Determine the [X, Y] coordinate at the center of the cell enclosing the given text.  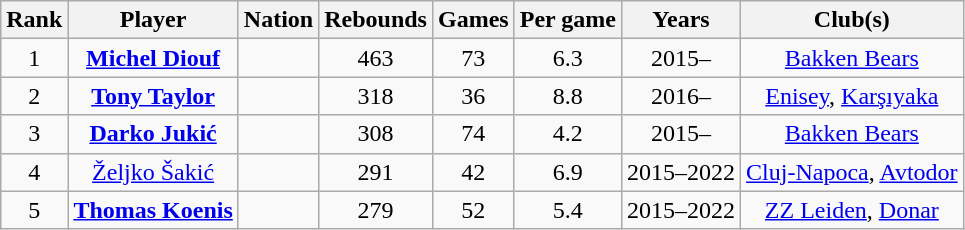
74 [473, 134]
2016– [680, 96]
308 [376, 134]
Darko Jukić [153, 134]
8.8 [568, 96]
Games [473, 20]
6.3 [568, 58]
Cluj-Napoca, Avtodor [852, 172]
5 [34, 210]
5.4 [568, 210]
4 [34, 172]
463 [376, 58]
Player [153, 20]
Nation [278, 20]
52 [473, 210]
279 [376, 210]
Željko Šakić [153, 172]
Thomas Koenis [153, 210]
ZZ Leiden, Donar [852, 210]
Michel Diouf [153, 58]
Rank [34, 20]
Per game [568, 20]
2 [34, 96]
Rebounds [376, 20]
318 [376, 96]
Tony Taylor [153, 96]
6.9 [568, 172]
73 [473, 58]
291 [376, 172]
4.2 [568, 134]
Club(s) [852, 20]
42 [473, 172]
Enisey, Karşıyaka [852, 96]
Years [680, 20]
3 [34, 134]
1 [34, 58]
36 [473, 96]
